Return (x, y) of the center of cell containing provided text 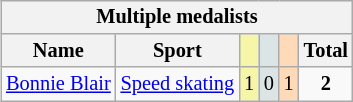
Bonnie Blair (58, 84)
Multiple medalists (177, 17)
Total (326, 51)
Name (58, 51)
2 (326, 84)
Sport (178, 51)
0 (269, 84)
Speed skating (178, 84)
